From the cell containing the given text, extract its center point as (x, y) coordinate. 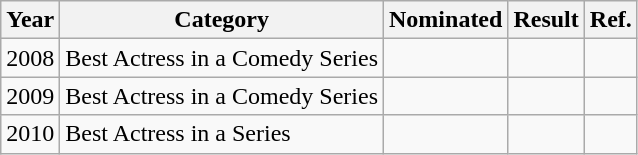
Category (222, 20)
Ref. (610, 20)
Year (30, 20)
2008 (30, 58)
Result (546, 20)
Best Actress in a Series (222, 134)
2009 (30, 96)
2010 (30, 134)
Nominated (446, 20)
